Extract the (x, y) coordinate from the center of the cell holding the provided text.  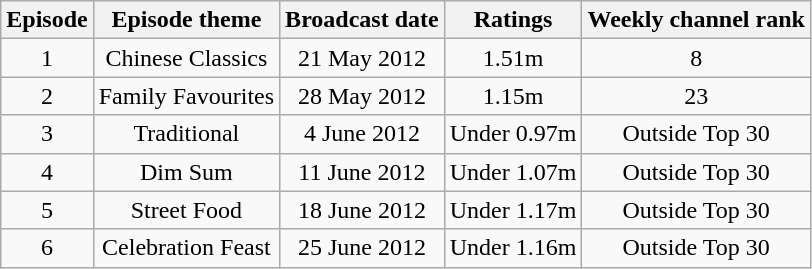
Street Food (186, 210)
Ratings (513, 20)
21 May 2012 (362, 58)
Episode theme (186, 20)
Celebration Feast (186, 248)
28 May 2012 (362, 96)
Under 1.17m (513, 210)
3 (47, 134)
Under 0.97m (513, 134)
1.51m (513, 58)
Chinese Classics (186, 58)
11 June 2012 (362, 172)
18 June 2012 (362, 210)
4 (47, 172)
Dim Sum (186, 172)
1.15m (513, 96)
2 (47, 96)
Weekly channel rank (696, 20)
Episode (47, 20)
23 (696, 96)
Traditional (186, 134)
25 June 2012 (362, 248)
Under 1.07m (513, 172)
Family Favourites (186, 96)
1 (47, 58)
Broadcast date (362, 20)
4 June 2012 (362, 134)
6 (47, 248)
8 (696, 58)
5 (47, 210)
Under 1.16m (513, 248)
